Search for the cell housing the specified text and yield its (x, y) center coordinate. 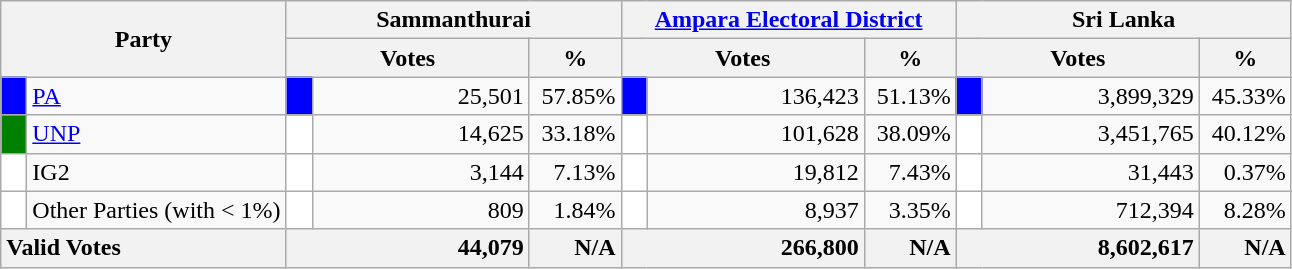
Party (144, 39)
8,937 (756, 210)
Sri Lanka (1124, 20)
266,800 (742, 248)
19,812 (756, 172)
IG2 (156, 172)
712,394 (1090, 210)
14,625 (420, 134)
Ampara Electoral District (788, 20)
3,144 (420, 172)
Sammanthurai (454, 20)
8,602,617 (1078, 248)
3,899,329 (1090, 96)
33.18% (575, 134)
40.12% (1245, 134)
38.09% (910, 134)
101,628 (756, 134)
PA (156, 96)
Other Parties (with < 1%) (156, 210)
Valid Votes (144, 248)
45.33% (1245, 96)
UNP (156, 134)
31,443 (1090, 172)
25,501 (420, 96)
1.84% (575, 210)
0.37% (1245, 172)
3,451,765 (1090, 134)
809 (420, 210)
51.13% (910, 96)
57.85% (575, 96)
7.43% (910, 172)
8.28% (1245, 210)
7.13% (575, 172)
136,423 (756, 96)
3.35% (910, 210)
44,079 (408, 248)
